Pinpoint the cell where the given text exists, returning its [x, y] midpoint coordinate. 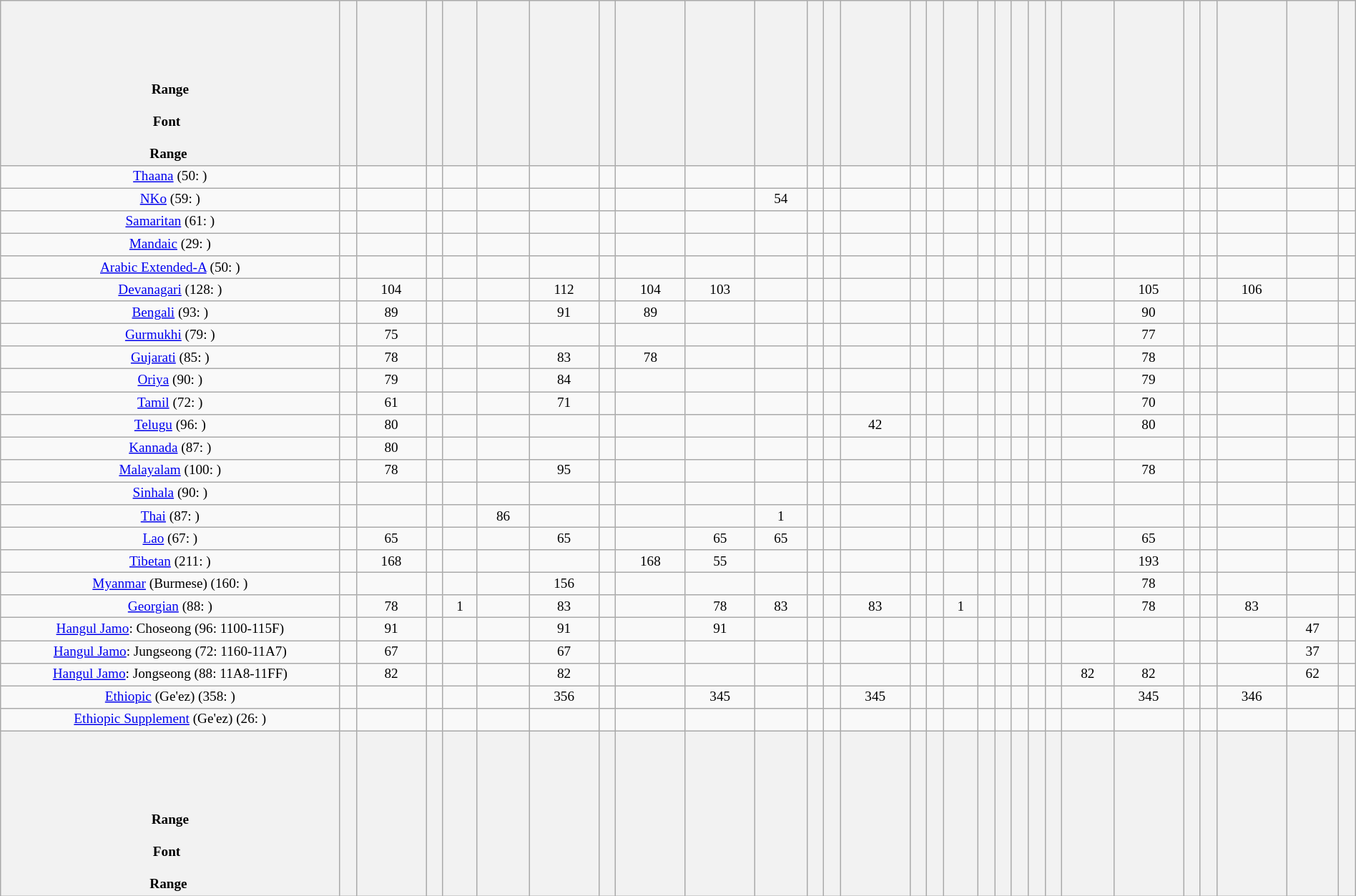
70 [1149, 403]
Gujarati (85: ) [170, 358]
Hangul Jamo: Jungseong (72: 1160-11A7) [170, 651]
193 [1149, 561]
Mandaic (29: ) [170, 245]
Thaana (50: ) [170, 177]
105 [1149, 290]
55 [719, 561]
Thai (87: ) [170, 516]
47 [1313, 629]
Malayalam (100: ) [170, 471]
356 [564, 697]
95 [564, 471]
Oriya (90: ) [170, 380]
346 [1252, 697]
Georgian (88: ) [170, 606]
Bengali (93: ) [170, 312]
Ethiopic Supplement (Ge'ez) (26: ) [170, 719]
Hangul Jamo: Jongseong (88: 11A8-11FF) [170, 674]
84 [564, 380]
Myanmar (Burmese) (160: ) [170, 584]
Devanagari (128: ) [170, 290]
Ethiopic (Ge'ez) (358: ) [170, 697]
103 [719, 290]
Tibetan (211: ) [170, 561]
42 [875, 425]
61 [390, 403]
Gurmukhi (79: ) [170, 335]
Arabic Extended-A (50: ) [170, 267]
106 [1252, 290]
77 [1149, 335]
Telugu (96: ) [170, 425]
Lao (67: ) [170, 538]
71 [564, 403]
112 [564, 290]
Samaritan (61: ) [170, 222]
Sinhala (90: ) [170, 493]
NKo (59: ) [170, 200]
156 [564, 584]
86 [503, 516]
37 [1313, 651]
54 [781, 200]
90 [1149, 312]
Hangul Jamo: Choseong (96: 1100-115F) [170, 629]
75 [390, 335]
62 [1313, 674]
Tamil (72: ) [170, 403]
Kannada (87: ) [170, 448]
